Capture the cell that displays the provided text and extract its (X, Y) central coordinate. 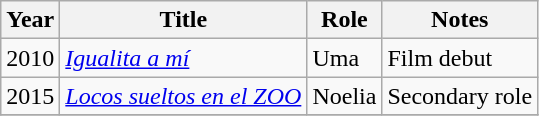
Title (184, 20)
Locos sueltos en el ZOO (184, 96)
Film debut (460, 58)
2010 (30, 58)
Uma (344, 58)
Secondary role (460, 96)
Noelia (344, 96)
Igualita a mí (184, 58)
Year (30, 20)
2015 (30, 96)
Notes (460, 20)
Role (344, 20)
